Pinpoint the cell where the given text exists, returning its [X, Y] midpoint coordinate. 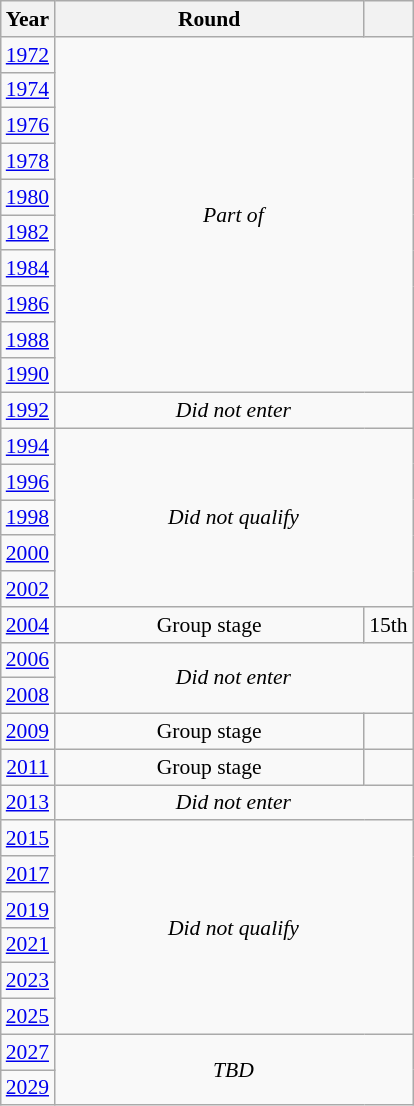
1988 [28, 340]
2008 [28, 696]
2002 [28, 589]
2004 [28, 625]
2013 [28, 803]
Year [28, 19]
1972 [28, 55]
2000 [28, 554]
1992 [28, 411]
1978 [28, 162]
1980 [28, 197]
1990 [28, 375]
Part of [234, 215]
2025 [28, 1017]
1982 [28, 233]
1994 [28, 447]
1998 [28, 518]
1976 [28, 126]
1984 [28, 269]
Round [209, 19]
2021 [28, 945]
1996 [28, 482]
2006 [28, 660]
1974 [28, 90]
2009 [28, 732]
1986 [28, 304]
15th [388, 625]
2011 [28, 767]
2017 [28, 874]
2015 [28, 839]
2029 [28, 1088]
2019 [28, 910]
2023 [28, 981]
TBD [234, 1070]
2027 [28, 1052]
